Find where the given text appears and provide that cell's center as [x, y] coordinate. 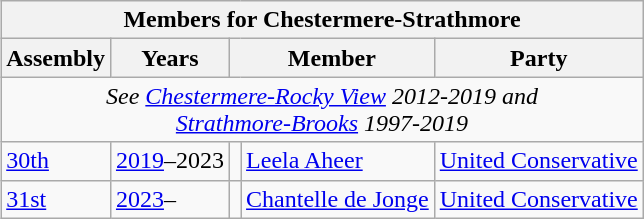
Leela Aheer [338, 161]
Party [538, 58]
Assembly [56, 58]
31st [56, 199]
Member [332, 58]
See Chestermere-Rocky View 2012-2019 and Strathmore-Brooks 1997-2019 [322, 110]
Chantelle de Jonge [338, 199]
2023– [170, 199]
Years [170, 58]
Members for Chestermere-Strathmore [322, 20]
30th [56, 161]
2019–2023 [170, 161]
